For the text-containing cell, return its midpoint in (x, y) coordinate format. 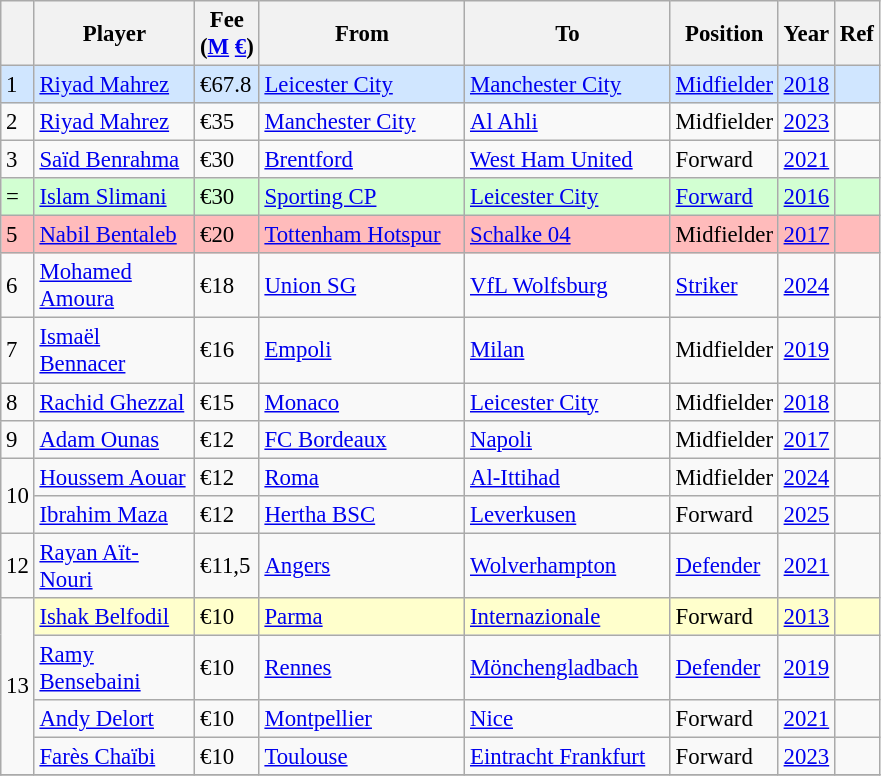
Monaco (362, 402)
€67.8 (227, 85)
Empoli (362, 350)
Milan (568, 350)
Napoli (568, 439)
2025 (806, 514)
Wolverhampton (568, 566)
5 (18, 235)
Eintracht Frankfurt (568, 756)
Parma (362, 617)
Mohamed Amoura (114, 286)
€35 (227, 122)
Islam Slimani (114, 197)
Ismaël Bennacer (114, 350)
Ishak Belfodil (114, 617)
Ibrahim Maza (114, 514)
Rayan Aït-Nouri (114, 566)
Andy Delort (114, 719)
2013 (806, 617)
FC Bordeaux (362, 439)
6 (18, 286)
Sporting CP (362, 197)
3 (18, 160)
9 (18, 439)
VfL Wolfsburg (568, 286)
€16 (227, 350)
Toulouse (362, 756)
8 (18, 402)
Ramy Bensebaini (114, 668)
Ref (856, 34)
2016 (806, 197)
Leverkusen (568, 514)
€11,5 (227, 566)
13 (18, 686)
Houssem Aouar (114, 477)
Union SG (362, 286)
Adam Ounas (114, 439)
Saïd Benrahma (114, 160)
= (18, 197)
Montpellier (362, 719)
Brentford (362, 160)
Tottenham Hotspur (362, 235)
West Ham United (568, 160)
Year (806, 34)
Internazionale (568, 617)
To (568, 34)
Rachid Ghezzal (114, 402)
€20 (227, 235)
Striker (724, 286)
Rennes (362, 668)
Schalke 04 (568, 235)
Hertha BSC (362, 514)
7 (18, 350)
2 (18, 122)
10 (18, 496)
Player (114, 34)
Mönchengladbach (568, 668)
Nice (568, 719)
Nabil Bentaleb (114, 235)
From (362, 34)
Roma (362, 477)
Fee(M €) (227, 34)
€15 (227, 402)
Al Ahli (568, 122)
Farès Chaïbi (114, 756)
1 (18, 85)
12 (18, 566)
Al-Ittihad (568, 477)
Angers (362, 566)
Position (724, 34)
€18 (227, 286)
